Return the (x, y) coordinate for the center point of the cell that contains the specified text.  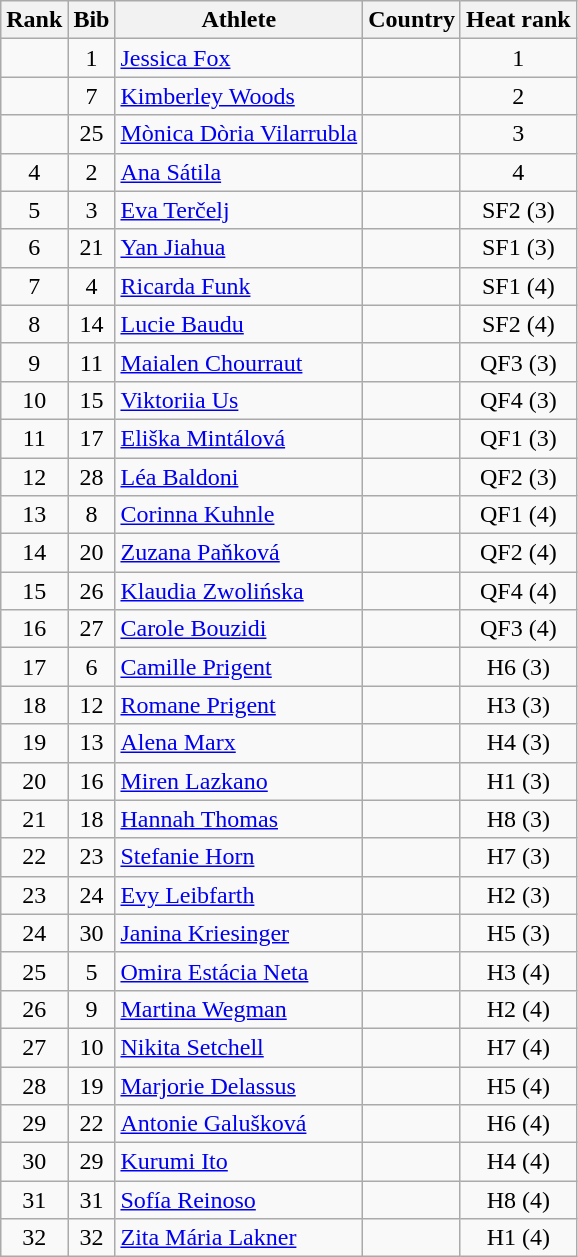
H7 (3) (518, 857)
Kimberley Woods (239, 96)
SF2 (3) (518, 210)
SF1 (4) (518, 286)
QF4 (3) (518, 400)
QF1 (3) (518, 438)
Heat rank (518, 20)
Mònica Dòria Vilarrubla (239, 134)
Viktoriia Us (239, 400)
Stefanie Horn (239, 857)
Evy Leibfarth (239, 895)
Corinna Kuhnle (239, 515)
Athlete (239, 20)
Maialen Chourraut (239, 362)
Carole Bouzidi (239, 629)
H6 (4) (518, 1124)
Zita Mária Lakner (239, 1238)
QF3 (3) (518, 362)
Hannah Thomas (239, 819)
QF3 (4) (518, 629)
H3 (3) (518, 705)
SF2 (4) (518, 324)
Rank (34, 20)
Léa Baldoni (239, 477)
Alena Marx (239, 743)
QF4 (4) (518, 591)
Camille Prigent (239, 667)
Lucie Baudu (239, 324)
QF2 (3) (518, 477)
H8 (3) (518, 819)
H4 (4) (518, 1162)
Eliška Mintálová (239, 438)
H3 (4) (518, 971)
Marjorie Delassus (239, 1085)
Sofía Reinoso (239, 1200)
H7 (4) (518, 1047)
Antonie Galušková (239, 1124)
Klaudia Zwolińska (239, 591)
H5 (4) (518, 1085)
H1 (3) (518, 781)
Romane Prigent (239, 705)
SF1 (3) (518, 248)
H2 (3) (518, 895)
Zuzana Paňková (239, 553)
H4 (3) (518, 743)
Kurumi Ito (239, 1162)
H6 (3) (518, 667)
Nikita Setchell (239, 1047)
Jessica Fox (239, 58)
H2 (4) (518, 1009)
Ana Sátila (239, 172)
H8 (4) (518, 1200)
H5 (3) (518, 933)
Janina Kriesinger (239, 933)
Martina Wegman (239, 1009)
QF1 (4) (518, 515)
Bib (92, 20)
Eva Terčelj (239, 210)
Omira Estácia Neta (239, 971)
Yan Jiahua (239, 248)
QF2 (4) (518, 553)
Country (412, 20)
Miren Lazkano (239, 781)
H1 (4) (518, 1238)
Ricarda Funk (239, 286)
